Identify which cell holds the provided text, then report its [x, y] central coordinate. 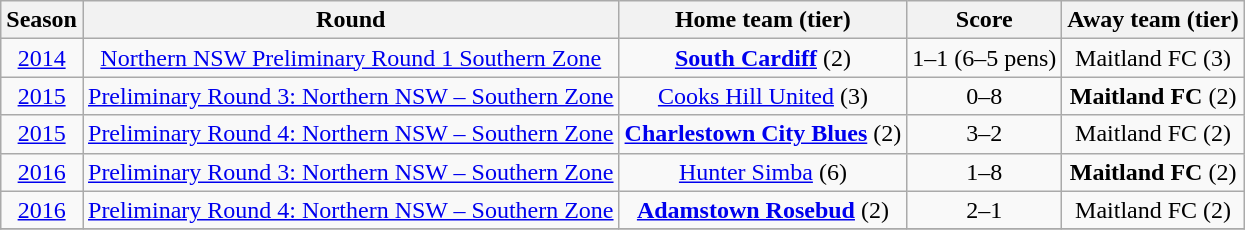
2–1 [984, 210]
Round [350, 20]
Northern NSW Preliminary Round 1 Southern Zone [350, 58]
Cooks Hill United (3) [763, 96]
2014 [42, 58]
Hunter Simba (6) [763, 172]
3–2 [984, 134]
Adamstown Rosebud (2) [763, 210]
Charlestown City Blues (2) [763, 134]
South Cardiff (2) [763, 58]
0–8 [984, 96]
Score [984, 20]
Home team (tier) [763, 20]
Maitland FC (3) [1154, 58]
1–8 [984, 172]
Season [42, 20]
Away team (tier) [1154, 20]
1–1 (6–5 pens) [984, 58]
